Pinpoint the cell where the given text exists, returning its (X, Y) midpoint coordinate. 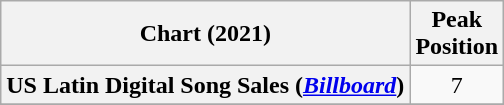
7 (457, 85)
US Latin Digital Song Sales (Billboard) (206, 85)
Chart (2021) (206, 34)
Peak Position (457, 34)
